Return [x, y] of the center of cell containing provided text 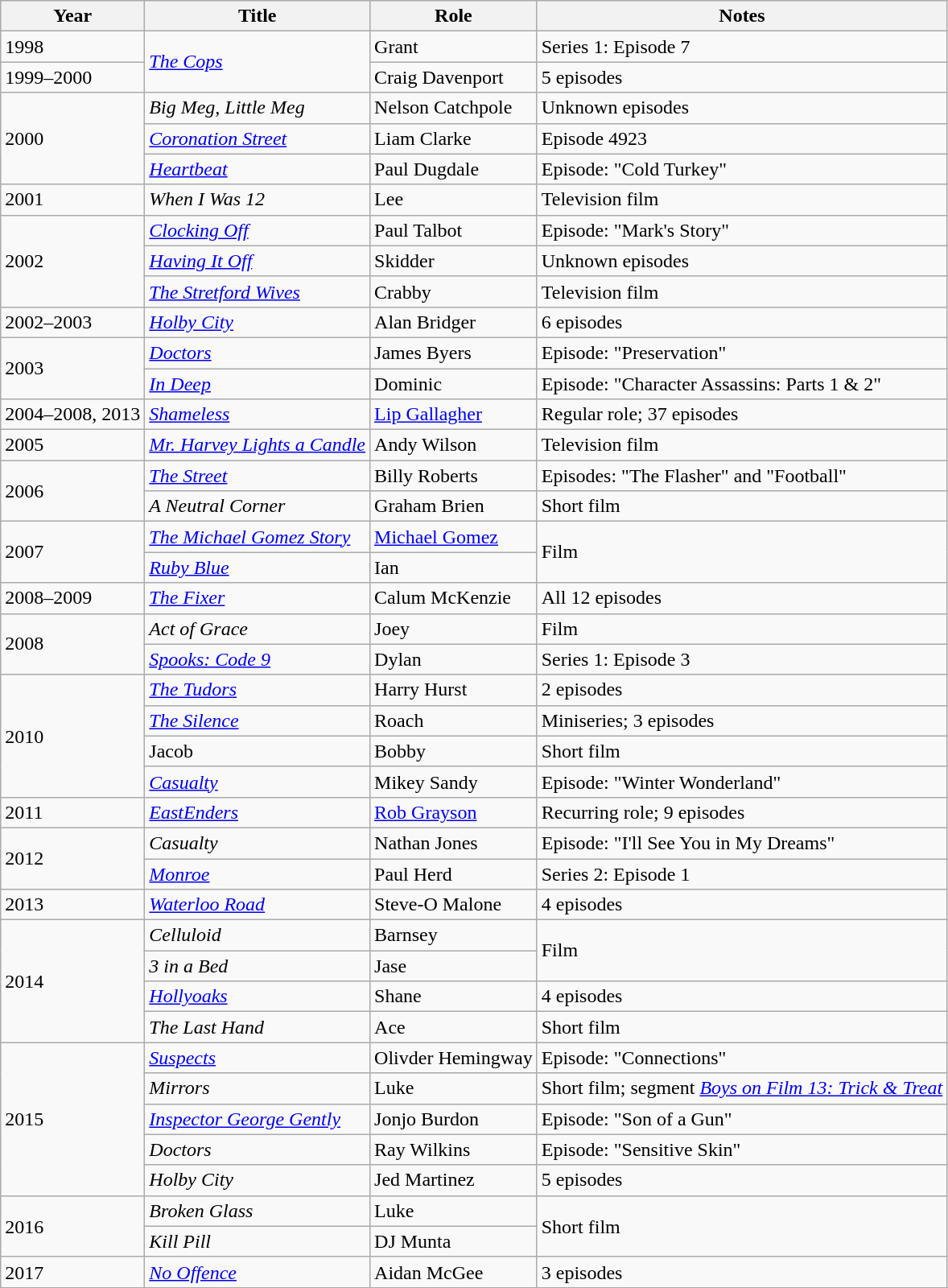
2006 [72, 491]
Lip Gallagher [454, 415]
The Street [258, 476]
DJ Munta [454, 1241]
Lee [454, 200]
Nathan Jones [454, 843]
Shane [454, 997]
Episode: "Mark's Story" [742, 230]
Ray Wilkins [454, 1150]
Episode: "Connections" [742, 1058]
Episode: "Winter Wonderland" [742, 782]
Mirrors [258, 1088]
All 12 episodes [742, 598]
2015 [72, 1119]
2001 [72, 200]
Episode: "Son of a Gun" [742, 1119]
Episode: "Sensitive Skin" [742, 1150]
Craig Davenport [454, 77]
Jase [454, 966]
Michael Gomez [454, 537]
Suspects [258, 1058]
2 episodes [742, 690]
Role [454, 16]
Regular role; 37 episodes [742, 415]
Notes [742, 16]
2011 [72, 812]
Shameless [258, 415]
Having It Off [258, 261]
The Stretford Wives [258, 291]
Episode 4923 [742, 138]
Grant [454, 47]
Mr. Harvey Lights a Candle [258, 445]
Heartbeat [258, 169]
The Silence [258, 720]
Roach [454, 720]
Rob Grayson [454, 812]
Big Meg, Little Meg [258, 108]
Ace [454, 1027]
Waterloo Road [258, 905]
Bobby [454, 751]
The Michael Gomez Story [258, 537]
Mikey Sandy [454, 782]
2005 [72, 445]
Billy Roberts [454, 476]
1999–2000 [72, 77]
Graham Brien [454, 506]
Series 1: Episode 7 [742, 47]
2016 [72, 1226]
Jed Martinez [454, 1180]
Episode: "I'll See You in My Dreams" [742, 843]
Ruby Blue [258, 568]
3 in a Bed [258, 966]
Monroe [258, 873]
Inspector George Gently [258, 1119]
The Fixer [258, 598]
2017 [72, 1272]
EastEnders [258, 812]
Broken Glass [258, 1211]
Liam Clarke [454, 138]
Paul Herd [454, 873]
Crabby [454, 291]
2007 [72, 552]
When I Was 12 [258, 200]
The Cops [258, 62]
Act of Grace [258, 629]
Calum McKenzie [454, 598]
Paul Talbot [454, 230]
Kill Pill [258, 1241]
Alan Bridger [454, 322]
James Byers [454, 353]
Dylan [454, 659]
Celluloid [258, 935]
Dominic [454, 384]
2004–2008, 2013 [72, 415]
2002–2003 [72, 322]
2003 [72, 368]
Olivder Hemingway [454, 1058]
Barnsey [454, 935]
The Last Hand [258, 1027]
2008–2009 [72, 598]
Hollyoaks [258, 997]
Ian [454, 568]
The Tudors [258, 690]
2010 [72, 736]
A Neutral Corner [258, 506]
Nelson Catchpole [454, 108]
Joey [454, 629]
Series 2: Episode 1 [742, 873]
2014 [72, 981]
Coronation Street [258, 138]
Skidder [454, 261]
Episode: "Character Assassins: Parts 1 & 2" [742, 384]
Short film; segment Boys on Film 13: Trick & Treat [742, 1088]
6 episodes [742, 322]
Spooks: Code 9 [258, 659]
3 episodes [742, 1272]
2002 [72, 261]
Year [72, 16]
Andy Wilson [454, 445]
Aidan McGee [454, 1272]
Jonjo Burdon [454, 1119]
Clocking Off [258, 230]
1998 [72, 47]
Series 1: Episode 3 [742, 659]
Recurring role; 9 episodes [742, 812]
Harry Hurst [454, 690]
Episodes: "The Flasher" and "Football" [742, 476]
Episode: "Cold Turkey" [742, 169]
Title [258, 16]
Episode: "Preservation" [742, 353]
2013 [72, 905]
Jacob [258, 751]
No Offence [258, 1272]
Miniseries; 3 episodes [742, 720]
In Deep [258, 384]
Paul Dugdale [454, 169]
2008 [72, 644]
2012 [72, 858]
2000 [72, 138]
Steve-O Malone [454, 905]
